Search for the cell housing the specified text and yield its (x, y) center coordinate. 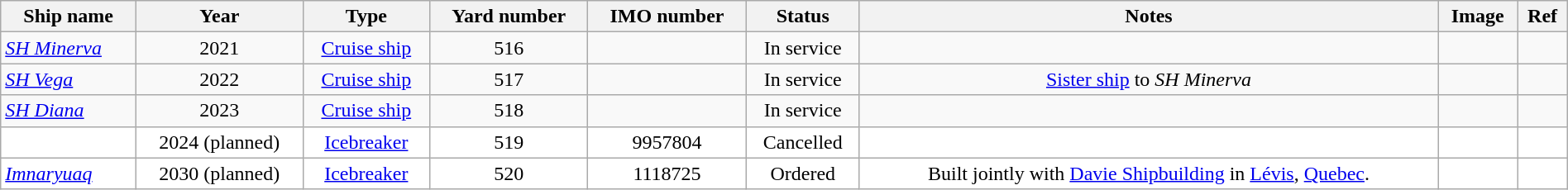
Ship name (69, 17)
Ordered (802, 173)
2022 (220, 79)
520 (509, 173)
517 (509, 79)
Built jointly with Davie Shipbuilding in Lévis, Quebec. (1148, 173)
2024 (planned) (220, 142)
Type (366, 17)
518 (509, 111)
Imnaryuaq (69, 173)
516 (509, 48)
SH Vega (69, 79)
SH Minerva (69, 48)
1118725 (667, 173)
Status (802, 17)
Year (220, 17)
519 (509, 142)
9957804 (667, 142)
Yard number (509, 17)
2021 (220, 48)
Image (1478, 17)
IMO number (667, 17)
2030 (planned) (220, 173)
Sister ship to SH Minerva (1148, 79)
Ref (1542, 17)
Cancelled (802, 142)
Notes (1148, 17)
2023 (220, 111)
SH Diana (69, 111)
